Scan for the cell matching the given text and deliver its (X, Y) coordinate at center. 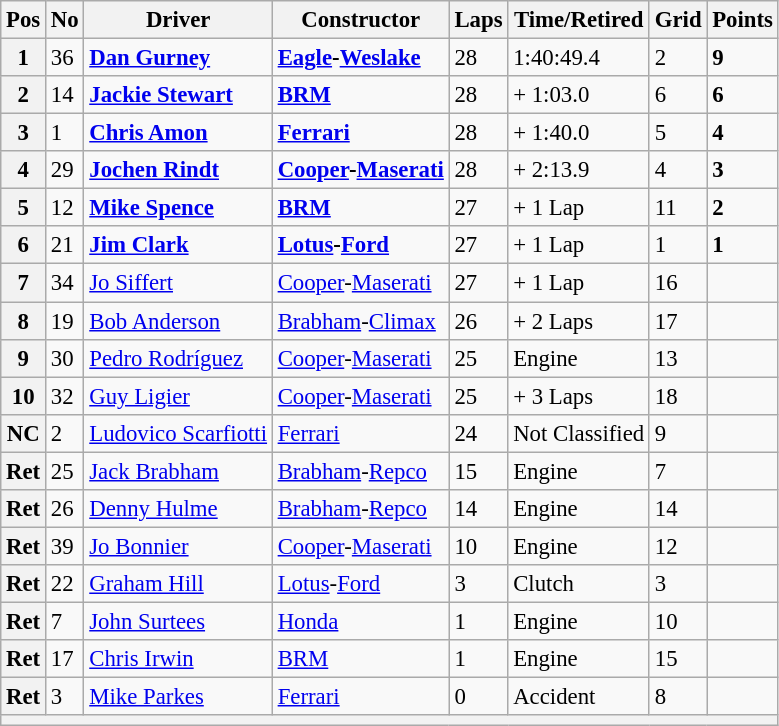
Points (742, 20)
13 (678, 358)
Brabham-Climax (360, 321)
Grid (678, 20)
Chris Irwin (178, 659)
Mike Parkes (178, 697)
Denny Hulme (178, 509)
34 (65, 283)
NC (24, 433)
Not Classified (579, 433)
24 (478, 433)
Jochen Rindt (178, 170)
Clutch (579, 584)
Jo Siffert (178, 283)
Time/Retired (579, 20)
Graham Hill (178, 584)
Accident (579, 697)
32 (65, 396)
Chris Amon (178, 133)
11 (678, 208)
Jo Bonnier (178, 546)
Jim Clark (178, 245)
22 (65, 584)
No (65, 20)
1:40:49.4 (579, 58)
Ludovico Scarfiotti (178, 433)
Jackie Stewart (178, 95)
Eagle-Weslake (360, 58)
39 (65, 546)
+ 2 Laps (579, 321)
Honda (360, 621)
+ 2:13.9 (579, 170)
19 (65, 321)
John Surtees (178, 621)
29 (65, 170)
+ 1:03.0 (579, 95)
Dan Gurney (178, 58)
+ 1:40.0 (579, 133)
Constructor (360, 20)
Pedro Rodríguez (178, 358)
Laps (478, 20)
Guy Ligier (178, 396)
Jack Brabham (178, 471)
+ 3 Laps (579, 396)
30 (65, 358)
18 (678, 396)
0 (478, 697)
Pos (24, 20)
Bob Anderson (178, 321)
Mike Spence (178, 208)
Driver (178, 20)
36 (65, 58)
21 (65, 245)
16 (678, 283)
